Search for the cell housing the specified text and yield its [x, y] center coordinate. 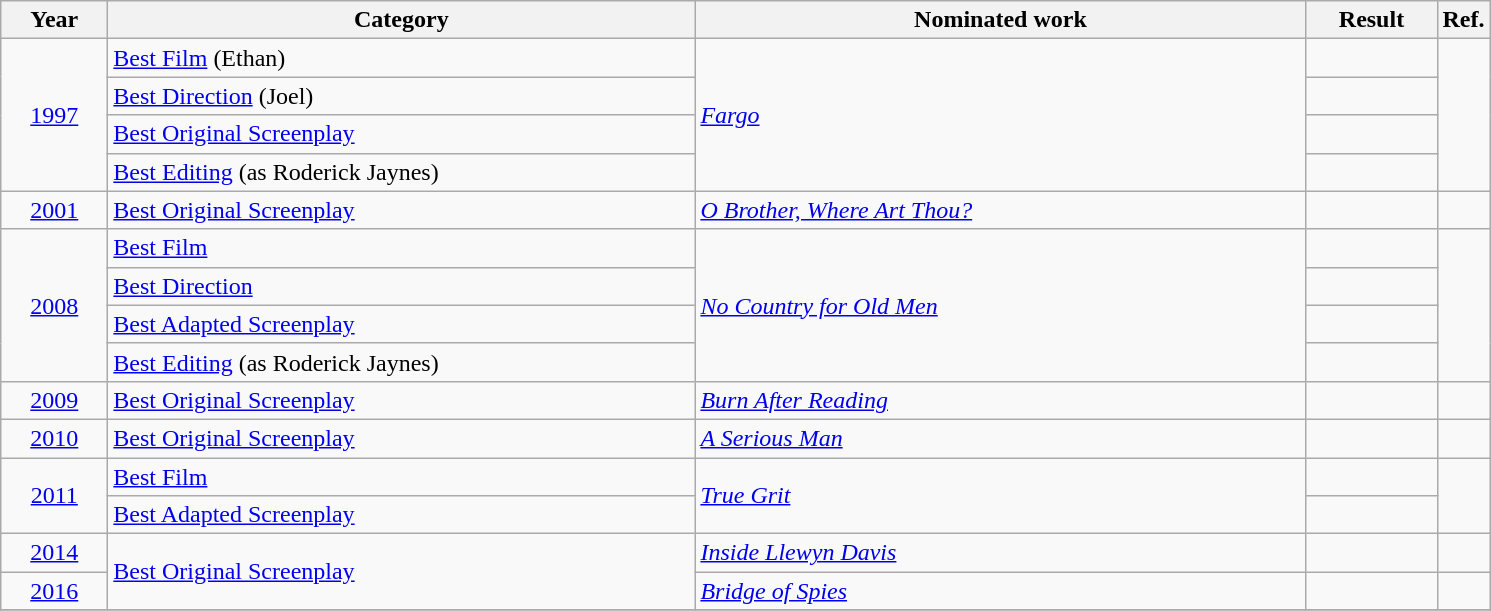
Result [1372, 20]
2008 [54, 305]
1997 [54, 115]
O Brother, Where Art Thou? [1000, 210]
Ref. [1464, 20]
Best Direction (Joel) [402, 96]
No Country for Old Men [1000, 305]
Bridge of Spies [1000, 591]
2011 [54, 496]
Inside Llewyn Davis [1000, 553]
Fargo [1000, 115]
Best Film (Ethan) [402, 58]
2001 [54, 210]
2016 [54, 591]
Burn After Reading [1000, 400]
Best Direction [402, 286]
True Grit [1000, 496]
Nominated work [1000, 20]
Year [54, 20]
A Serious Man [1000, 438]
2009 [54, 400]
2010 [54, 438]
Category [402, 20]
2014 [54, 553]
